Provide the (X, Y) coordinate of the cell's center where the given text is located.  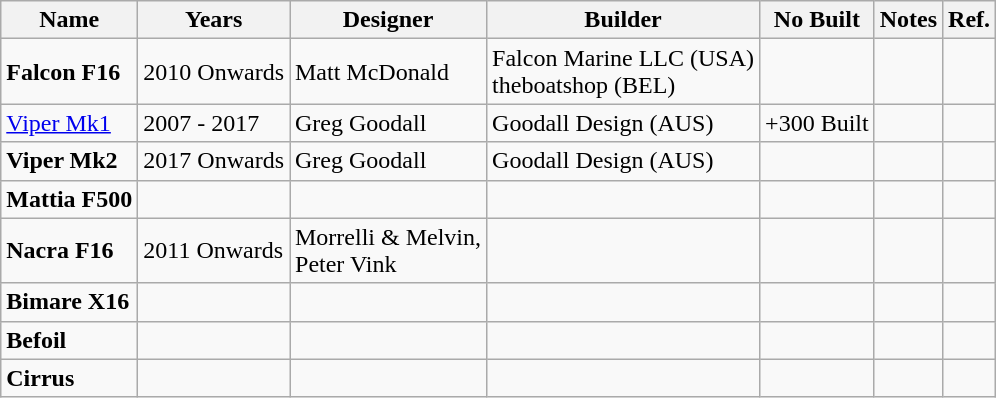
2017 Onwards (214, 161)
No Built (818, 20)
Designer (388, 20)
2011 Onwards (214, 250)
Ref. (970, 20)
Falcon F16 (70, 72)
Viper Mk2 (70, 161)
Viper Mk1 (70, 123)
Falcon Marine LLC (USA) theboatshop (BEL) (624, 72)
2010 Onwards (214, 72)
Years (214, 20)
Name (70, 20)
Matt McDonald (388, 72)
Bimare X16 (70, 302)
Cirrus (70, 378)
Builder (624, 20)
Mattia F500 (70, 199)
Befoil (70, 340)
Notes (908, 20)
Morrelli & Melvin,Peter Vink (388, 250)
+300 Built (818, 123)
Nacra F16 (70, 250)
2007 - 2017 (214, 123)
